From the cell containing the given text, extract its center point as [x, y] coordinate. 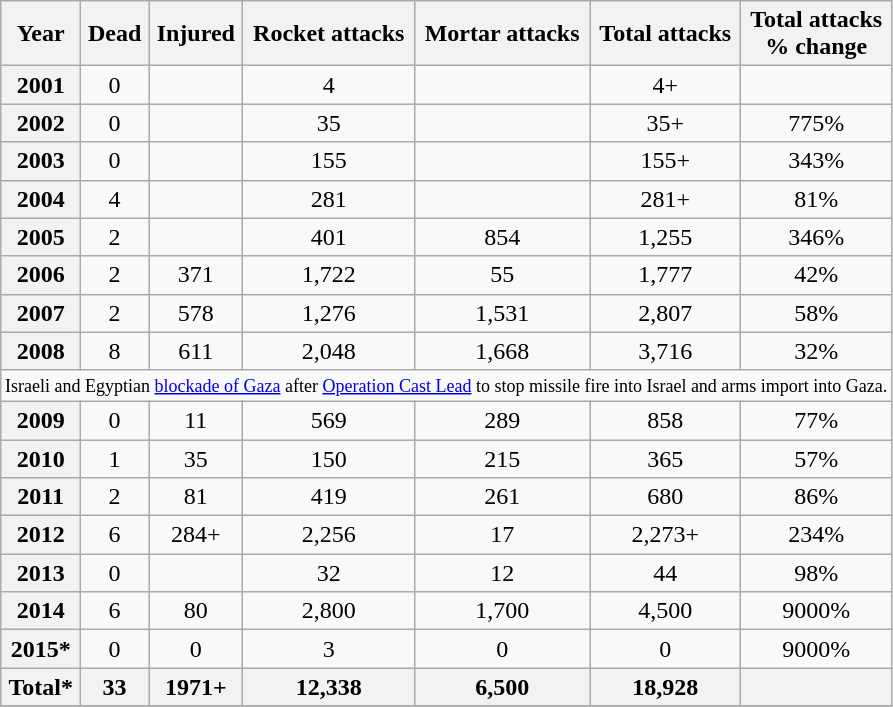
80 [196, 611]
2,807 [666, 313]
Rocket attacks [329, 34]
2010 [41, 459]
2001 [41, 85]
12,338 [329, 687]
3,716 [666, 351]
1,700 [502, 611]
2006 [41, 275]
1,531 [502, 313]
4+ [666, 85]
854 [502, 237]
2012 [41, 535]
32% [816, 351]
1,777 [666, 275]
3 [329, 649]
2,048 [329, 351]
Year [41, 34]
18,928 [666, 687]
4,500 [666, 611]
775% [816, 123]
215 [502, 459]
401 [329, 237]
6,500 [502, 687]
33 [115, 687]
1,276 [329, 313]
261 [502, 497]
155 [329, 161]
1,255 [666, 237]
58% [816, 313]
281 [329, 199]
2009 [41, 420]
Mortar attacks [502, 34]
2,273+ [666, 535]
858 [666, 420]
32 [329, 573]
2004 [41, 199]
611 [196, 351]
1,722 [329, 275]
578 [196, 313]
343% [816, 161]
11 [196, 420]
1,668 [502, 351]
77% [816, 420]
2003 [41, 161]
289 [502, 420]
55 [502, 275]
98% [816, 573]
35+ [666, 123]
2007 [41, 313]
81% [816, 199]
12 [502, 573]
2005 [41, 237]
86% [816, 497]
Total* [41, 687]
569 [329, 420]
Total attacks [666, 34]
2008 [41, 351]
2011 [41, 497]
2,800 [329, 611]
2013 [41, 573]
Total attacks % change [816, 34]
680 [666, 497]
Dead [115, 34]
371 [196, 275]
2,256 [329, 535]
281+ [666, 199]
419 [329, 497]
8 [115, 351]
2014 [41, 611]
155+ [666, 161]
42% [816, 275]
284+ [196, 535]
1971+ [196, 687]
1 [115, 459]
346% [816, 237]
150 [329, 459]
2015* [41, 649]
81 [196, 497]
57% [816, 459]
44 [666, 573]
2002 [41, 123]
Israeli and Egyptian blockade of Gaza after Operation Cast Lead to stop missile fire into Israel and arms import into Gaza. [446, 386]
365 [666, 459]
234% [816, 535]
Injured [196, 34]
17 [502, 535]
